Identify which cell holds the provided text, then report its [x, y] central coordinate. 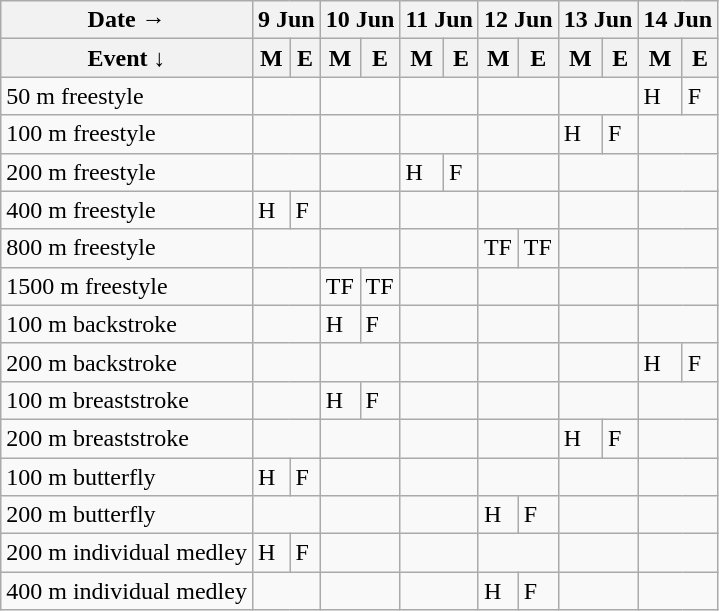
100 m backstroke [127, 324]
13 Jun [598, 20]
100 m butterfly [127, 477]
400 m freestyle [127, 210]
400 m individual medley [127, 591]
14 Jun [678, 20]
100 m freestyle [127, 134]
12 Jun [518, 20]
50 m freestyle [127, 96]
Event ↓ [127, 58]
200 m individual medley [127, 553]
11 Jun [439, 20]
200 m backstroke [127, 362]
200 m butterfly [127, 515]
200 m breaststroke [127, 438]
Date → [127, 20]
200 m freestyle [127, 172]
800 m freestyle [127, 248]
10 Jun [360, 20]
9 Jun [286, 20]
100 m breaststroke [127, 400]
1500 m freestyle [127, 286]
